Return the (x, y) coordinate for the center point of the cell that contains the specified text.  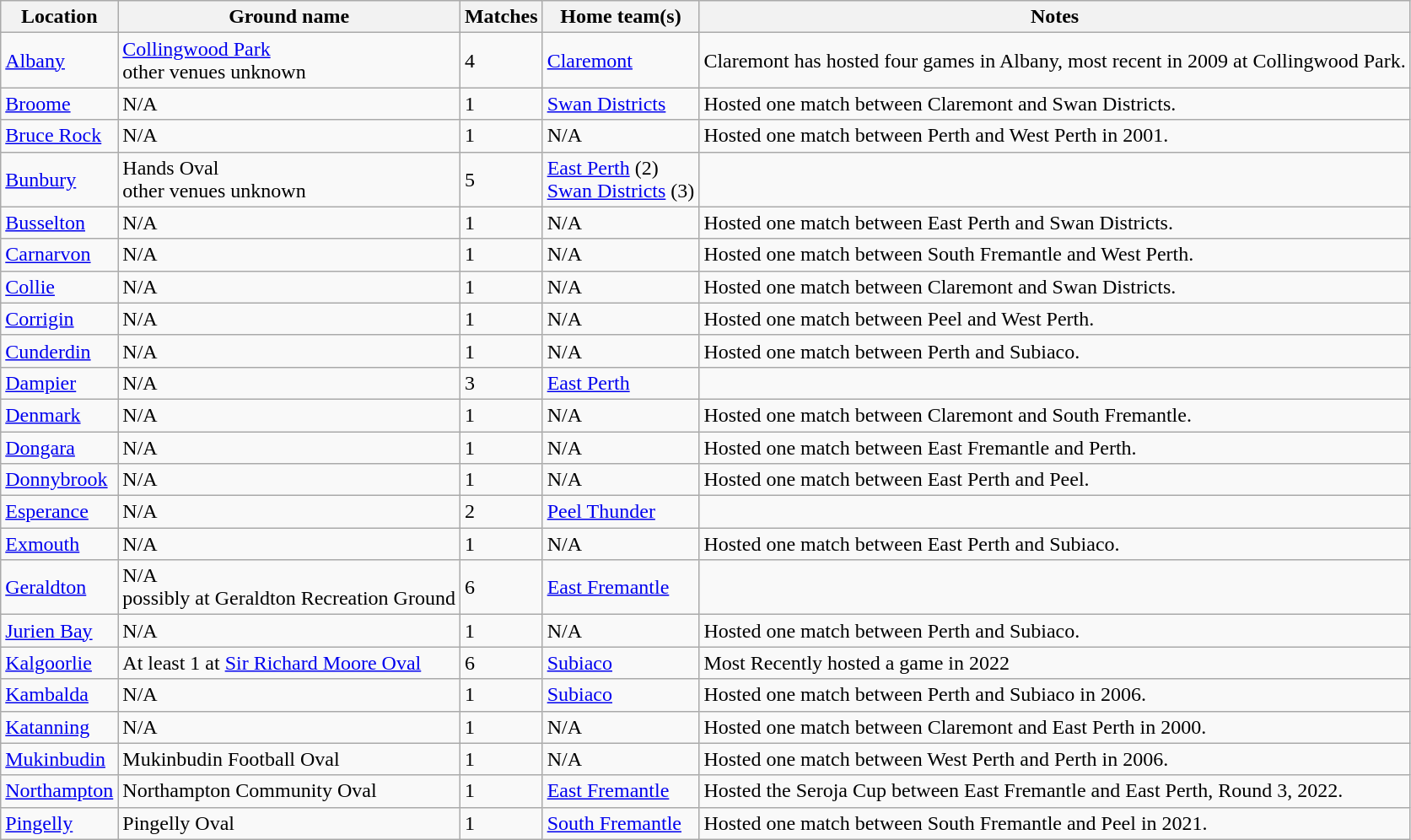
Broome (59, 104)
Hosted one match between West Perth and Perth in 2006. (1054, 759)
Home team(s) (621, 17)
N/Apossibly at Geraldton Recreation Ground (289, 587)
5 (501, 179)
Northampton (59, 791)
Collingwood Parkother venues unknown (289, 61)
Hosted one match between East Fremantle and Perth. (1054, 448)
Dampier (59, 383)
Hosted one match between South Fremantle and West Perth. (1054, 255)
Esperance (59, 512)
Hosted one match between East Perth and Swan Districts. (1054, 223)
Pingelly Oval (289, 823)
Claremont (621, 61)
Corrigin (59, 319)
Dongara (59, 448)
Cunderdin (59, 351)
Hosted one match between Perth and Subiaco in 2006. (1054, 695)
Kambalda (59, 695)
Ground name (289, 17)
East Perth (621, 383)
Mukinbudin (59, 759)
Hosted one match between Perth and West Perth in 2001. (1054, 136)
Bruce Rock (59, 136)
3 (501, 383)
Hosted one match between South Fremantle and Peel in 2021. (1054, 823)
Peel Thunder (621, 512)
Mukinbudin Football Oval (289, 759)
Hosted the Seroja Cup between East Fremantle and East Perth, Round 3, 2022. (1054, 791)
Hosted one match between Claremont and East Perth in 2000. (1054, 727)
Collie (59, 287)
Hosted one match between East Perth and Subiaco. (1054, 544)
Hosted one match between East Perth and Peel. (1054, 480)
Northampton Community Oval (289, 791)
At least 1 at Sir Richard Moore Oval (289, 663)
2 (501, 512)
Katanning (59, 727)
Hosted one match between Peel and West Perth. (1054, 319)
Pingelly (59, 823)
Albany (59, 61)
Swan Districts (621, 104)
Denmark (59, 415)
Most Recently hosted a game in 2022 (1054, 663)
Jurien Bay (59, 631)
Location (59, 17)
Geraldton (59, 587)
East Perth (2)Swan Districts (3) (621, 179)
4 (501, 61)
Bunbury (59, 179)
Donnybrook (59, 480)
Hosted one match between Claremont and South Fremantle. (1054, 415)
Notes (1054, 17)
Carnarvon (59, 255)
Busselton (59, 223)
Kalgoorlie (59, 663)
Claremont has hosted four games in Albany, most recent in 2009 at Collingwood Park. (1054, 61)
Exmouth (59, 544)
Matches (501, 17)
South Fremantle (621, 823)
Hands Ovalother venues unknown (289, 179)
